Return the [x, y] coordinate for the center point of the cell that contains the specified text.  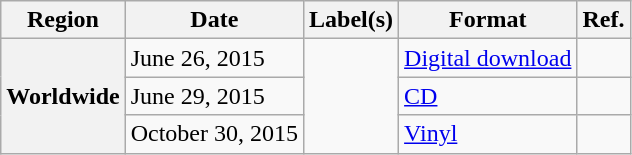
CD [488, 96]
Worldwide [63, 96]
Ref. [604, 20]
June 29, 2015 [214, 96]
Region [63, 20]
October 30, 2015 [214, 134]
Date [214, 20]
Digital download [488, 58]
June 26, 2015 [214, 58]
Format [488, 20]
Vinyl [488, 134]
Label(s) [352, 20]
